Find where the given text appears and provide that cell's center as [X, Y] coordinate. 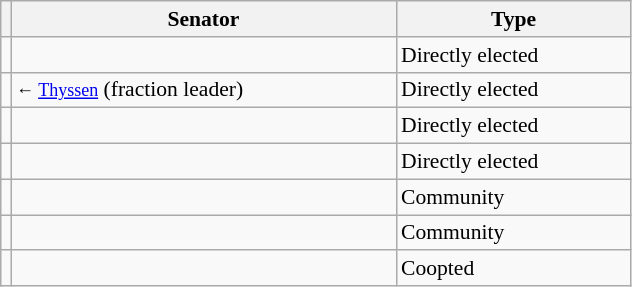
Coopted [514, 269]
← Thyssen (fraction leader) [204, 90]
Senator [204, 19]
Type [514, 19]
